Search for the cell housing the specified text and yield its (X, Y) center coordinate. 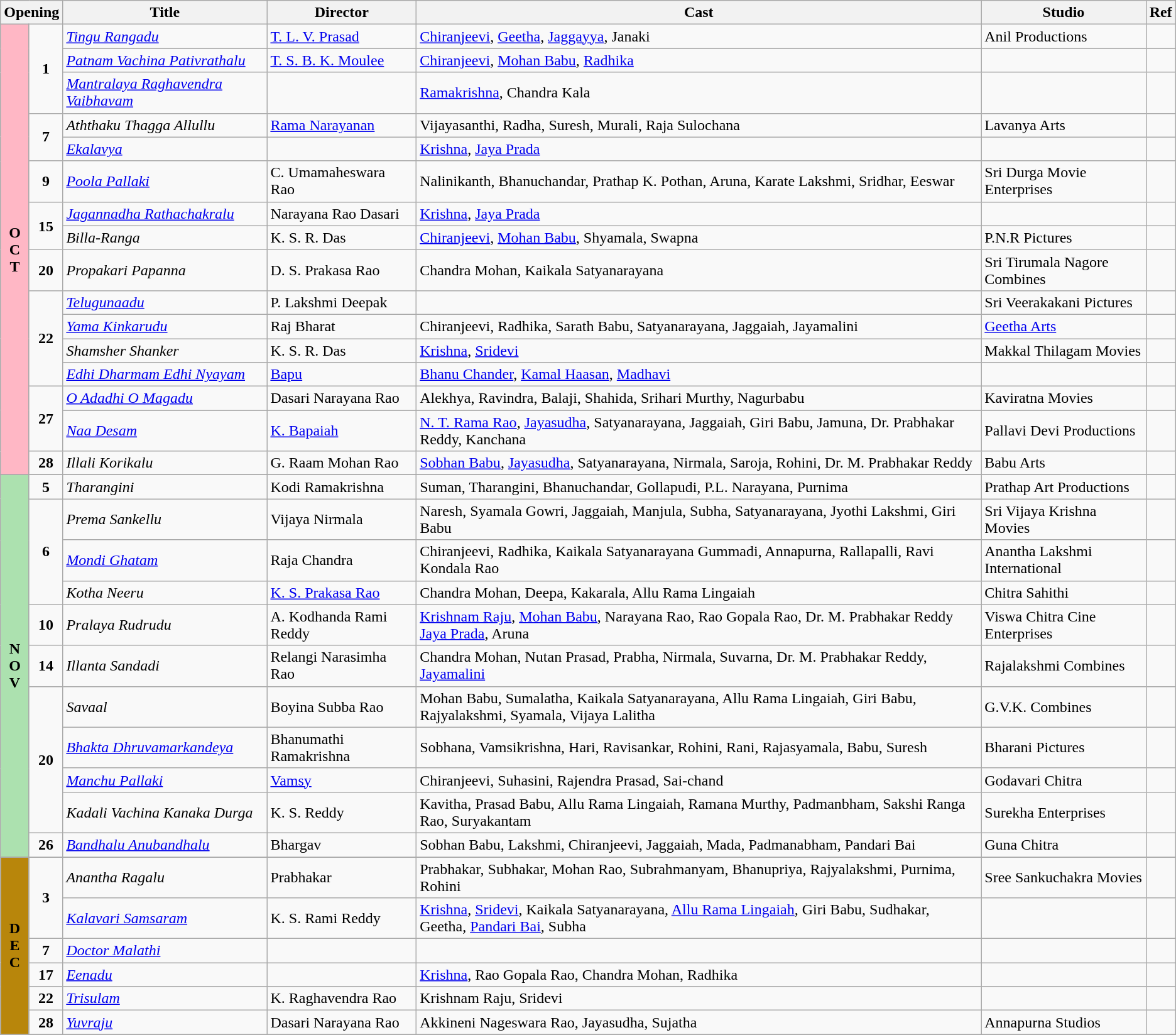
17 (46, 975)
NOV (15, 666)
DEC (15, 946)
Chiranjeevi, Geetha, Jaggayya, Janaki (699, 36)
Manchu Pallaki (165, 780)
Geetha Arts (1064, 326)
1 (46, 69)
15 (46, 226)
Bandhalu Anubandhalu (165, 845)
Krishnam Raju, Mohan Babu, Narayana Rao, Rao Gopala Rao, Dr. M. Prabhakar Reddy Jaya Prada, Aruna (699, 625)
Krishna, Sridevi (699, 350)
Prema Sankellu (165, 519)
Chandra Mohan, Deepa, Kakarala, Allu Rama Lingaiah (699, 593)
Sri Tirumala Nagore Combines (1064, 270)
Doctor Malathi (165, 951)
Sree Sankuchakra Movies (1064, 877)
Sri Veerakakani Pictures (1064, 302)
Chiranjeevi, Mohan Babu, Radhika (699, 60)
Kalavari Samsaram (165, 919)
Poola Pallaki (165, 181)
Boyina Subba Rao (342, 706)
26 (46, 845)
Chitra Sahithi (1064, 593)
K. Bapaiah (342, 431)
Shamsher Shanker (165, 350)
Makkal Thilagam Movies (1064, 350)
Director (342, 13)
27 (46, 419)
3 (46, 898)
Sri Vijaya Krishna Movies (1064, 519)
Suman, Tharangini, Bhanuchandar, Gollapudi, P.L. Narayana, Purnima (699, 487)
Sri Durga Movie Enterprises (1064, 181)
Tharangini (165, 487)
Vijaya Nirmala (342, 519)
Krishna, Sridevi, Kaikala Satyanarayana, Allu Rama Lingaiah, Giri Babu, Sudhakar, Geetha, Pandari Bai, Subha (699, 919)
Naa Desam (165, 431)
Chandra Mohan, Kaikala Satyanarayana (699, 270)
Patnam Vachina Pativrathalu (165, 60)
Bapu (342, 375)
Prathap Art Productions (1064, 487)
Mantralaya Raghavendra Vaibhavam (165, 93)
Jagannadha Rathachakralu (165, 214)
Studio (1064, 13)
Sobhana, Vamsikrishna, Hari, Ravisankar, Rohini, Rani, Rajasyamala, Babu, Suresh (699, 748)
Yama Kinkarudu (165, 326)
Bharani Pictures (1064, 748)
Raja Chandra (342, 561)
Anantha Ragalu (165, 877)
6 (46, 552)
Viswa Chitra Cine Enterprises (1064, 625)
Anantha Lakshmi International (1064, 561)
N. T. Rama Rao, Jayasudha, Satyanarayana, Jaggaiah, Giri Babu, Jamuna, Dr. Prabhakar Reddy, Kanchana (699, 431)
Vijayasanthi, Radha, Suresh, Murali, Raja Sulochana (699, 125)
G.V.K. Combines (1064, 706)
Relangi Narasimha Rao (342, 666)
Chiranjeevi, Suhasini, Rajendra Prasad, Sai-chand (699, 780)
Vamsy (342, 780)
Billa-Ranga (165, 238)
K. S. Rami Reddy (342, 919)
Ekalavya (165, 149)
10 (46, 625)
K. S. Prakasa Rao (342, 593)
Raj Bharat (342, 326)
Yuvraju (165, 1022)
D. S. Prakasa Rao (342, 270)
Prabhakar, Subhakar, Mohan Rao, Subrahmanyam, Bhanupriya, Rajyalakshmi, Purnima, Rohini (699, 877)
Lavanya Arts (1064, 125)
Cast (699, 13)
Chiranjeevi, Radhika, Kaikala Satyanarayana Gummadi, Annapurna, Rallapalli, Ravi Kondala Rao (699, 561)
Kaviratna Movies (1064, 398)
Rajalakshmi Combines (1064, 666)
Annapurna Studios (1064, 1022)
P. Lakshmi Deepak (342, 302)
Bhargav (342, 845)
T. L. V. Prasad (342, 36)
O Adadhi O Magadu (165, 398)
Propakari Papanna (165, 270)
Opening (31, 13)
Savaal (165, 706)
Mohan Babu, Sumalatha, Kaikala Satyanarayana, Allu Rama Lingaiah, Giri Babu, Rajyalakshmi, Syamala, Vijaya Lalitha (699, 706)
Surekha Enterprises (1064, 812)
Eenadu (165, 975)
Narayana Rao Dasari (342, 214)
Akkineni Nageswara Rao, Jayasudha, Sujatha (699, 1022)
Rama Narayanan (342, 125)
T. S. B. K. Moulee (342, 60)
Pallavi Devi Productions (1064, 431)
G. Raam Mohan Rao (342, 463)
Alekhya, Ravindra, Balaji, Shahida, Srihari Murthy, Nagurbabu (699, 398)
OCT (15, 250)
A. Kodhanda Rami Reddy (342, 625)
Sobhan Babu, Lakshmi, Chiranjeevi, Jaggaiah, Mada, Padmanabham, Pandari Bai (699, 845)
Kodi Ramakrishna (342, 487)
Krishnam Raju, Sridevi (699, 999)
Chiranjeevi, Mohan Babu, Shyamala, Swapna (699, 238)
14 (46, 666)
Prabhakar (342, 877)
Mondi Ghatam (165, 561)
Pralaya Rudrudu (165, 625)
K. S. Reddy (342, 812)
Nalinikanth, Bhanuchandar, Prathap K. Pothan, Aruna, Karate Lakshmi, Sridhar, Eeswar (699, 181)
Trisulam (165, 999)
Title (165, 13)
Tingu Rangadu (165, 36)
Illanta Sandadi (165, 666)
P.N.R Pictures (1064, 238)
Sobhan Babu, Jayasudha, Satyanarayana, Nirmala, Saroja, Rohini, Dr. M. Prabhakar Reddy (699, 463)
Chiranjeevi, Radhika, Sarath Babu, Satyanarayana, Jaggaiah, Jayamalini (699, 326)
Edhi Dharmam Edhi Nyayam (165, 375)
Krishna, Rao Gopala Rao, Chandra Mohan, Radhika (699, 975)
Bhanu Chander, Kamal Haasan, Madhavi (699, 375)
Aththaku Thagga Allullu (165, 125)
Ref (1161, 13)
Anil Productions (1064, 36)
5 (46, 487)
9 (46, 181)
Kadali Vachina Kanaka Durga (165, 812)
C. Umamaheswara Rao (342, 181)
Guna Chitra (1064, 845)
Illali Korikalu (165, 463)
Babu Arts (1064, 463)
Kavitha, Prasad Babu, Allu Rama Lingaiah, Ramana Murthy, Padmanbham, Sakshi Ranga Rao, Suryakantam (699, 812)
Bhanumathi Ramakrishna (342, 748)
Kotha Neeru (165, 593)
Telugunaadu (165, 302)
Godavari Chitra (1064, 780)
Bhakta Dhruvamarkandeya (165, 748)
K. Raghavendra Rao (342, 999)
Chandra Mohan, Nutan Prasad, Prabha, Nirmala, Suvarna, Dr. M. Prabhakar Reddy, Jayamalini (699, 666)
Naresh, Syamala Gowri, Jaggaiah, Manjula, Subha, Satyanarayana, Jyothi Lakshmi, Giri Babu (699, 519)
Ramakrishna, Chandra Kala (699, 93)
